Pinpoint the cell where the given text exists, returning its (x, y) midpoint coordinate. 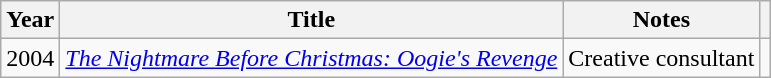
The Nightmare Before Christmas: Oogie's Revenge (312, 58)
Year (30, 20)
Notes (662, 20)
Title (312, 20)
Creative consultant (662, 58)
2004 (30, 58)
